Find where the given text appears and provide that cell's center as (X, Y) coordinate. 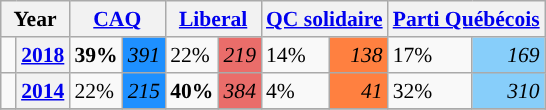
138 (358, 55)
215 (144, 91)
2018 (42, 55)
310 (508, 91)
Parti Québécois (466, 19)
Year (36, 19)
2014 (42, 91)
40% (192, 91)
39% (96, 55)
391 (144, 55)
219 (240, 55)
QC solidaire (324, 19)
4% (295, 91)
32% (430, 91)
14% (295, 55)
17% (430, 55)
CAQ (117, 19)
Liberal (213, 19)
41 (358, 91)
169 (508, 55)
384 (240, 91)
